Locate the cell with the specified text and output its (x, y) center coordinate. 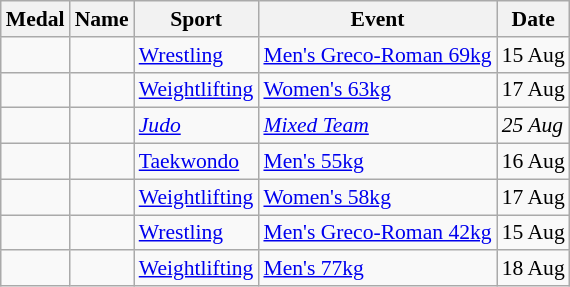
16 Aug (534, 162)
Women's 58kg (377, 197)
Event (377, 19)
Medal (36, 19)
Sport (196, 19)
25 Aug (534, 126)
Judo (196, 126)
18 Aug (534, 269)
Mixed Team (377, 126)
Men's Greco-Roman 69kg (377, 55)
Date (534, 19)
Men's 55kg (377, 162)
Taekwondo (196, 162)
Men's Greco-Roman 42kg (377, 233)
Women's 63kg (377, 90)
Name (102, 19)
Men's 77kg (377, 269)
